Output the [X, Y] coordinate of the center of the cell containing the given text.  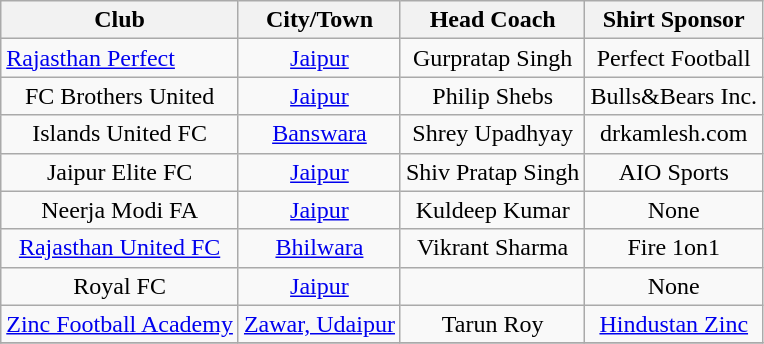
Hindustan Zinc [674, 324]
Shiv Pratap Singh [492, 172]
Islands United FC [120, 134]
Club [120, 20]
Rajasthan Perfect [120, 58]
Philip Shebs [492, 96]
Shirt Sponsor [674, 20]
Shrey Upadhyay [492, 134]
Rajasthan United FC [120, 248]
Perfect Football [674, 58]
drkamlesh.com [674, 134]
Zinc Football Academy [120, 324]
Fire 1on1 [674, 248]
Bulls&Bears Inc. [674, 96]
Neerja Modi FA [120, 210]
Head Coach [492, 20]
City/Town [319, 20]
Royal FC [120, 286]
Jaipur Elite FC [120, 172]
FC Brothers United [120, 96]
Tarun Roy [492, 324]
AIO Sports [674, 172]
Gurpratap Singh [492, 58]
Kuldeep Kumar [492, 210]
Vikrant Sharma [492, 248]
Banswara [319, 134]
Bhilwara [319, 248]
Zawar, Udaipur [319, 324]
